For the text-containing cell, return its midpoint in (x, y) coordinate format. 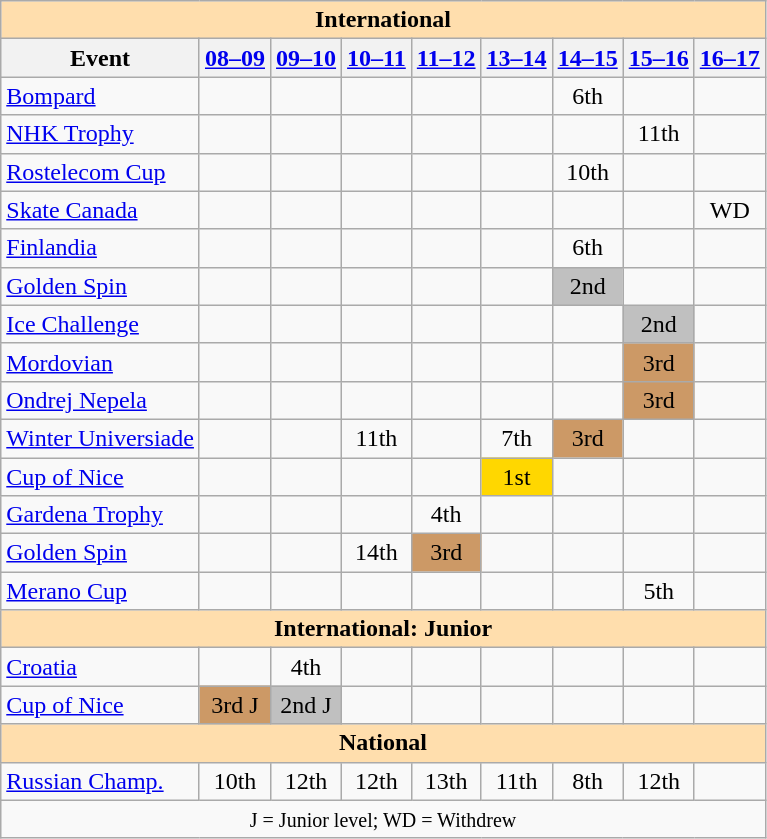
2nd J (306, 705)
09–10 (306, 58)
Ondrej Nepela (100, 400)
8th (588, 781)
13th (446, 781)
International (384, 20)
WD (730, 210)
Russian Champ. (100, 781)
10–11 (377, 58)
5th (658, 591)
International: Junior (384, 629)
Event (100, 58)
Gardena Trophy (100, 515)
08–09 (234, 58)
11–12 (446, 58)
14–15 (588, 58)
J = Junior level; WD = Withdrew (384, 819)
Mordovian (100, 362)
Rostelecom Cup (100, 172)
NHK Trophy (100, 134)
Finlandia (100, 248)
1st (516, 477)
Winter Universiade (100, 438)
14th (377, 553)
Skate Canada (100, 210)
National (384, 743)
Ice Challenge (100, 324)
3rd J (234, 705)
Merano Cup (100, 591)
15–16 (658, 58)
16–17 (730, 58)
7th (516, 438)
Bompard (100, 96)
Croatia (100, 667)
13–14 (516, 58)
